Determine the (X, Y) coordinate at the center of the cell enclosing the given text.  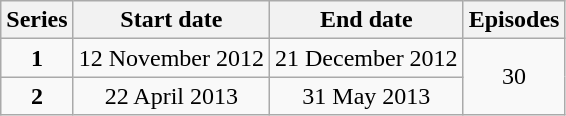
Series (37, 20)
21 December 2012 (366, 58)
12 November 2012 (171, 58)
End date (366, 20)
30 (514, 77)
31 May 2013 (366, 96)
Start date (171, 20)
Episodes (514, 20)
1 (37, 58)
22 April 2013 (171, 96)
2 (37, 96)
